Locate the cell with the specified text and output its [X, Y] center coordinate. 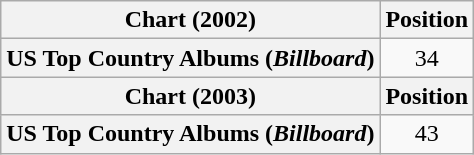
Chart (2003) [190, 96]
43 [427, 134]
Chart (2002) [190, 20]
34 [427, 58]
